For the text-containing cell, return its midpoint in (X, Y) coordinate format. 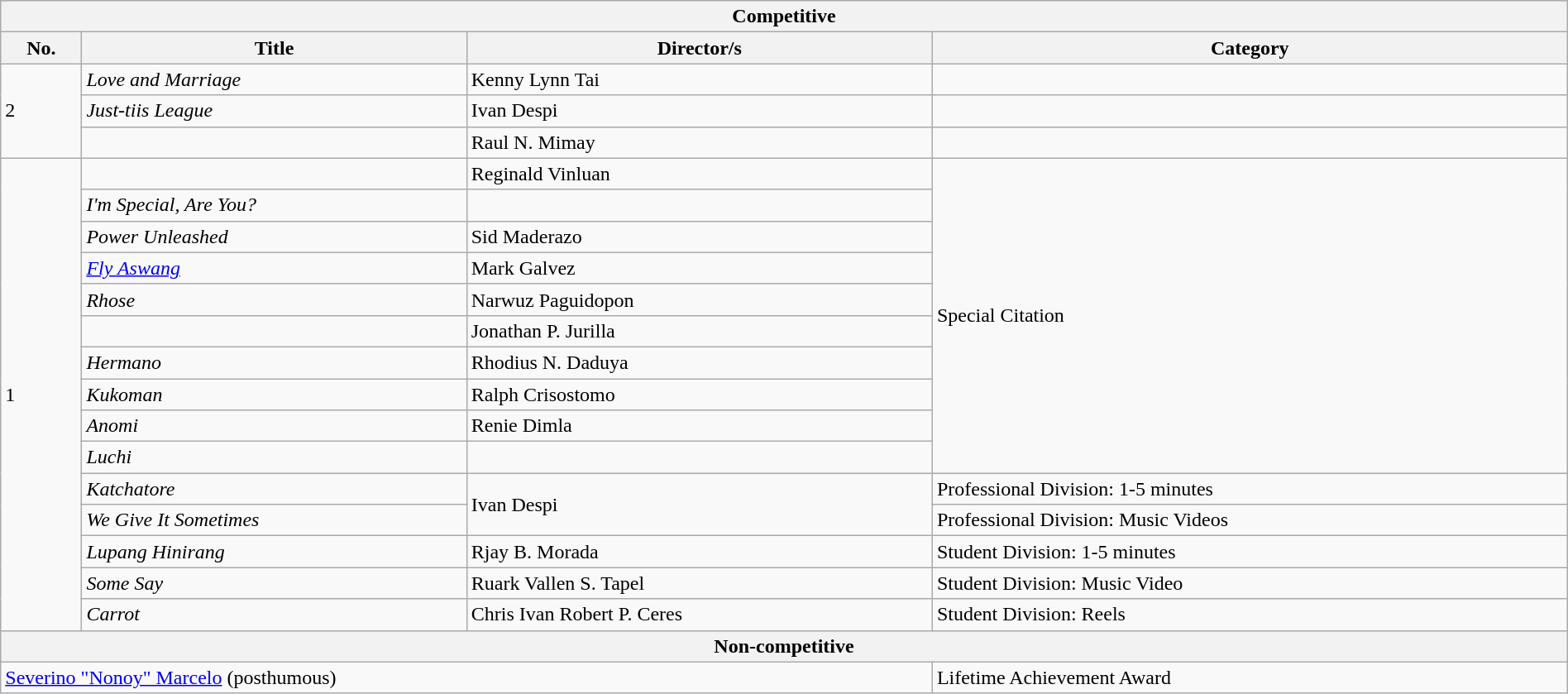
Love and Marriage (275, 79)
No. (41, 48)
1 (41, 394)
Some Say (275, 583)
Student Division: Reels (1250, 615)
Student Division: 1-5 minutes (1250, 552)
Rhose (275, 299)
Competitive (784, 17)
Mark Galvez (700, 268)
Sid Maderazo (700, 237)
Renie Dimla (700, 426)
Rjay B. Morada (700, 552)
Fly Aswang (275, 268)
Narwuz Paguidopon (700, 299)
Kenny Lynn Tai (700, 79)
Kukoman (275, 395)
Ruark Vallen S. Tapel (700, 583)
Student Division: Music Video (1250, 583)
Anomi (275, 426)
Professional Division: 1-5 minutes (1250, 489)
Lifetime Achievement Award (1250, 677)
Severino "Nonoy" Marcelo (posthumous) (466, 677)
Title (275, 48)
Power Unleashed (275, 237)
Professional Division: Music Videos (1250, 520)
Carrot (275, 615)
Director/s (700, 48)
Reginald Vinluan (700, 174)
Raul N. Mimay (700, 142)
Just-tiis League (275, 111)
Lupang Hinirang (275, 552)
Special Citation (1250, 316)
I'm Special, Are You? (275, 205)
We Give It Sometimes (275, 520)
Luchi (275, 457)
Hermano (275, 362)
2 (41, 111)
Ralph Crisostomo (700, 395)
Chris Ivan Robert P. Ceres (700, 615)
Katchatore (275, 489)
Non-competitive (784, 646)
Rhodius N. Daduya (700, 362)
Jonathan P. Jurilla (700, 331)
Category (1250, 48)
